Output the (x, y) coordinate of the center of the cell containing the given text.  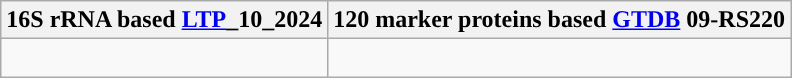
16S rRNA based LTP_10_2024 (164, 20)
120 marker proteins based GTDB 09-RS220 (560, 20)
